For the text-containing cell, return its midpoint in [X, Y] coordinate format. 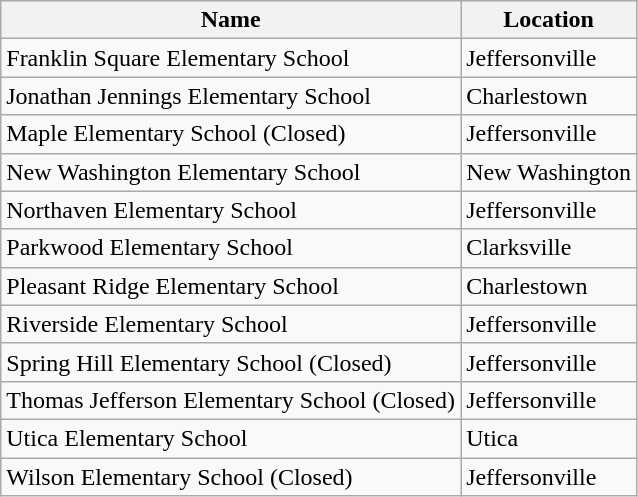
Northaven Elementary School [231, 210]
Location [549, 20]
Pleasant Ridge Elementary School [231, 286]
New Washington [549, 172]
Parkwood Elementary School [231, 248]
Name [231, 20]
Maple Elementary School (Closed) [231, 134]
Thomas Jefferson Elementary School (Closed) [231, 400]
Clarksville [549, 248]
Franklin Square Elementary School [231, 58]
Jonathan Jennings Elementary School [231, 96]
Utica Elementary School [231, 438]
New Washington Elementary School [231, 172]
Wilson Elementary School (Closed) [231, 477]
Spring Hill Elementary School (Closed) [231, 362]
Riverside Elementary School [231, 324]
Utica [549, 438]
